Return (X, Y) of the center of cell containing provided text 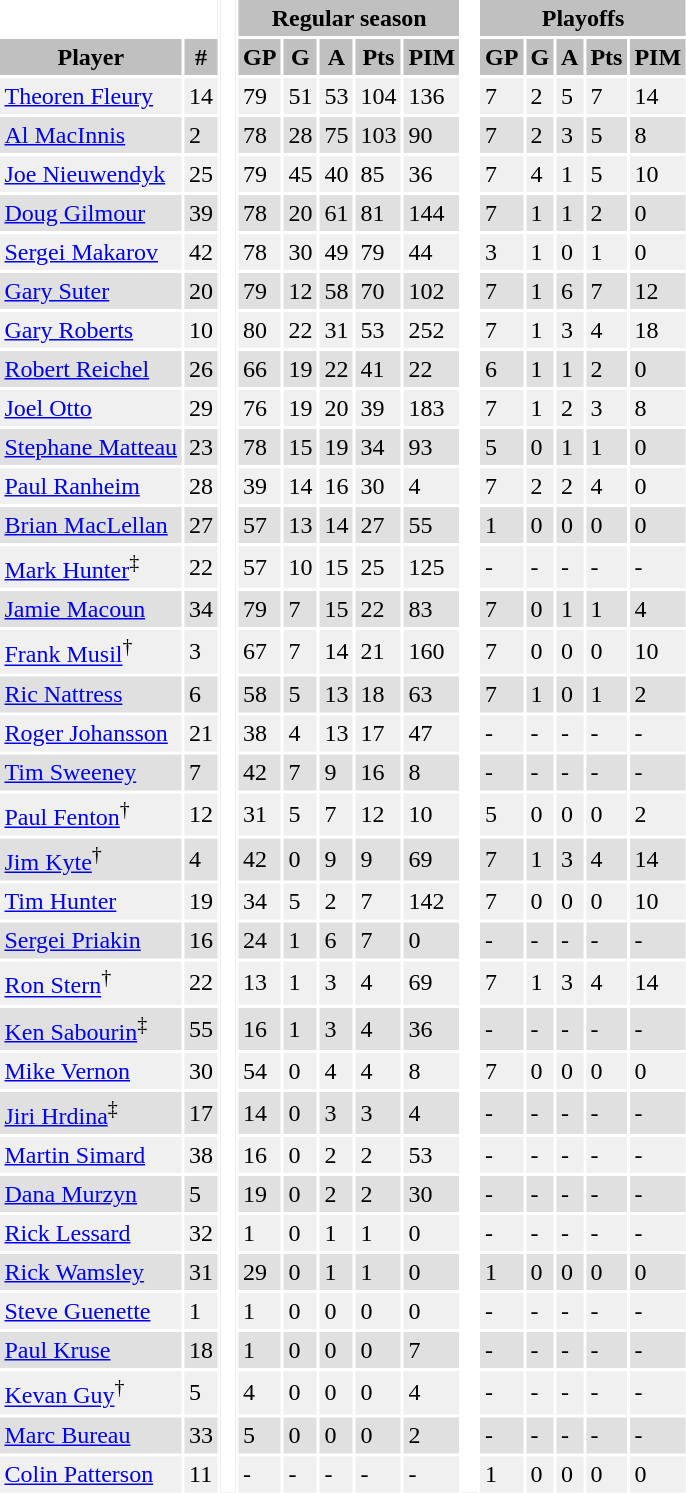
47 (432, 733)
Ric Nattress (91, 694)
Roger Johansson (91, 733)
Doug Gilmour (91, 213)
61 (336, 213)
160 (432, 651)
67 (260, 651)
Joe Nieuwendyk (91, 174)
142 (432, 902)
24 (260, 941)
125 (432, 567)
Paul Ranheim (91, 486)
252 (432, 330)
76 (260, 408)
26 (202, 369)
Ron Stern† (91, 983)
Colin Patterson (91, 1474)
81 (378, 213)
Sergei Priakin (91, 941)
70 (378, 291)
54 (260, 1071)
Rick Wamsley (91, 1272)
103 (378, 135)
Frank Musil† (91, 651)
80 (260, 330)
102 (432, 291)
Joel Otto (91, 408)
66 (260, 369)
Jamie Macoun (91, 609)
Steve Guenette (91, 1311)
136 (432, 96)
Jiri Hrdina‡ (91, 1113)
Martin Simard (91, 1155)
Player (91, 57)
45 (300, 174)
Dana Murzyn (91, 1194)
33 (202, 1435)
85 (378, 174)
44 (432, 252)
83 (432, 609)
Al MacInnis (91, 135)
Brian MacLellan (91, 525)
90 (432, 135)
Gary Roberts (91, 330)
32 (202, 1233)
Rick Lessard (91, 1233)
Paul Fenton† (91, 814)
Ken Sabourin‡ (91, 1028)
Regular season (350, 18)
51 (300, 96)
Paul Kruse (91, 1350)
Sergei Makarov (91, 252)
63 (432, 694)
Theoren Fleury (91, 96)
Mike Vernon (91, 1071)
Stephane Matteau (91, 447)
183 (432, 408)
23 (202, 447)
Mark Hunter‡ (91, 567)
144 (432, 213)
93 (432, 447)
# (202, 57)
Tim Sweeney (91, 772)
Kevan Guy† (91, 1392)
Playoffs (584, 18)
40 (336, 174)
104 (378, 96)
Robert Reichel (91, 369)
75 (336, 135)
Gary Suter (91, 291)
49 (336, 252)
Marc Bureau (91, 1435)
41 (378, 369)
11 (202, 1474)
Tim Hunter (91, 902)
Jim Kyte† (91, 859)
